For the text-containing cell, return its midpoint in [X, Y] coordinate format. 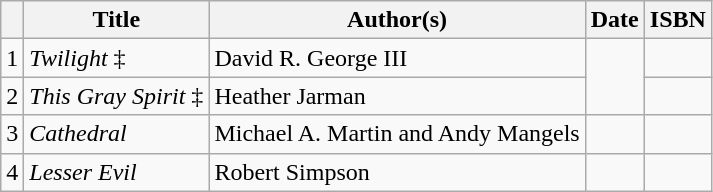
Cathedral [116, 134]
Lesser Evil [116, 172]
ISBN [678, 20]
Twilight ‡ [116, 58]
Date [614, 20]
2 [12, 96]
Heather Jarman [397, 96]
This Gray Spirit ‡ [116, 96]
David R. George III [397, 58]
3 [12, 134]
Michael A. Martin and Andy Mangels [397, 134]
1 [12, 58]
4 [12, 172]
Robert Simpson [397, 172]
Title [116, 20]
Author(s) [397, 20]
